Pinpoint the cell where the given text exists, returning its [X, Y] midpoint coordinate. 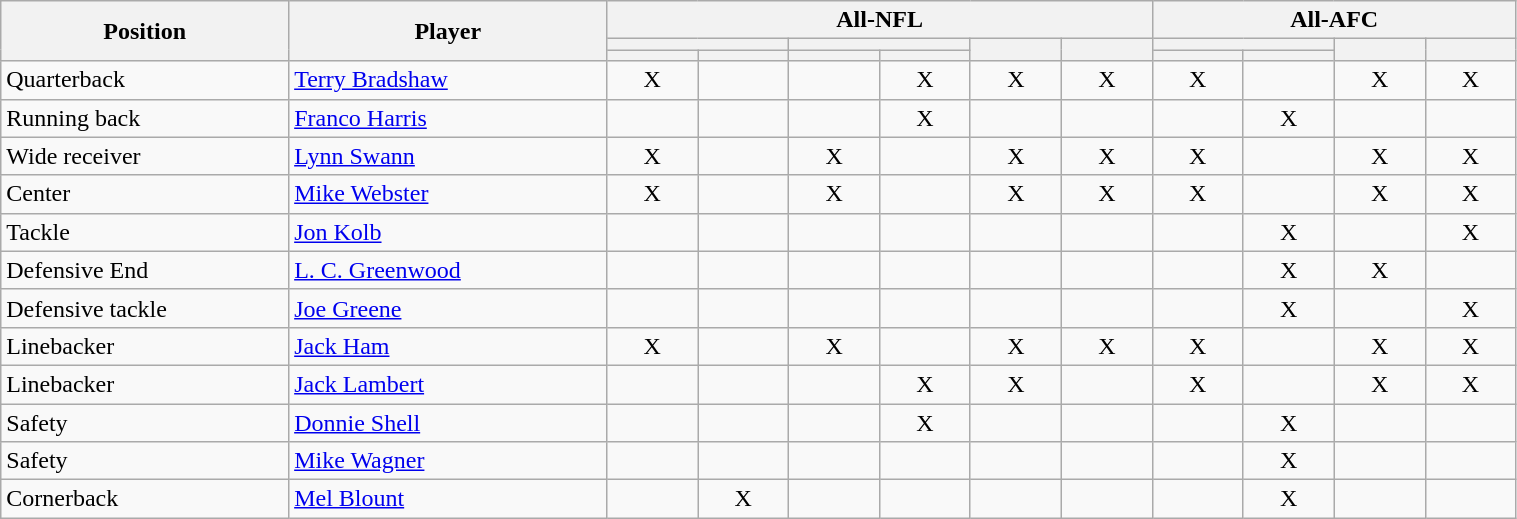
L. C. Greenwood [448, 270]
All-NFL [880, 20]
Jon Kolb [448, 232]
Center [145, 194]
Cornerback [145, 499]
Running back [145, 118]
Franco Harris [448, 118]
Jack Lambert [448, 384]
Mel Blount [448, 499]
Wide receiver [145, 156]
Quarterback [145, 80]
Donnie Shell [448, 423]
Mike Wagner [448, 461]
Position [145, 31]
Defensive End [145, 270]
Terry Bradshaw [448, 80]
Mike Webster [448, 194]
Player [448, 31]
Jack Ham [448, 346]
Tackle [145, 232]
All-AFC [1334, 20]
Lynn Swann [448, 156]
Joe Greene [448, 308]
Defensive tackle [145, 308]
